Determine the [x, y] coordinate at the center of the cell enclosing the given text.  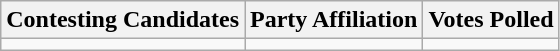
Party Affiliation [334, 20]
Votes Polled [491, 20]
Contesting Candidates [123, 20]
